Return (x, y) of the center of cell containing provided text 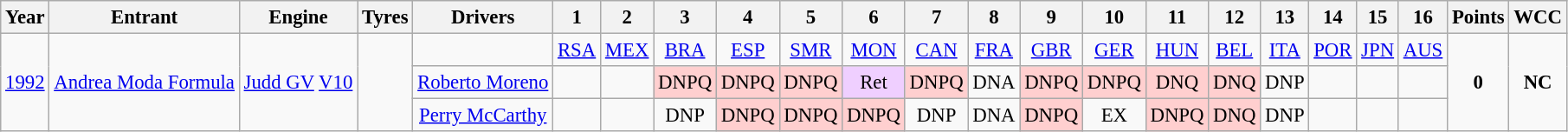
Perry McCarthy (483, 115)
0 (1479, 83)
NC (1538, 83)
BRA (686, 50)
ITA (1285, 50)
JPN (1378, 50)
HUN (1178, 50)
RSA (577, 50)
ESP (748, 50)
FRA (994, 50)
2 (627, 17)
Ret (874, 82)
4 (748, 17)
14 (1333, 17)
SMR (810, 50)
AUS (1423, 50)
6 (874, 17)
Drivers (483, 17)
8 (994, 17)
15 (1378, 17)
EX (1115, 115)
CAN (937, 50)
Judd GV V10 (298, 83)
MEX (627, 50)
Roberto Moreno (483, 82)
7 (937, 17)
12 (1235, 17)
1 (577, 17)
1992 (25, 83)
BEL (1235, 50)
POR (1333, 50)
Entrant (144, 17)
3 (686, 17)
Year (25, 17)
9 (1051, 17)
10 (1115, 17)
GBR (1051, 50)
Andrea Moda Formula (144, 83)
5 (810, 17)
GER (1115, 50)
Engine (298, 17)
16 (1423, 17)
MON (874, 50)
Points (1479, 17)
13 (1285, 17)
Tyres (385, 17)
WCC (1538, 17)
11 (1178, 17)
